Find where the given text appears and provide that cell's center as [x, y] coordinate. 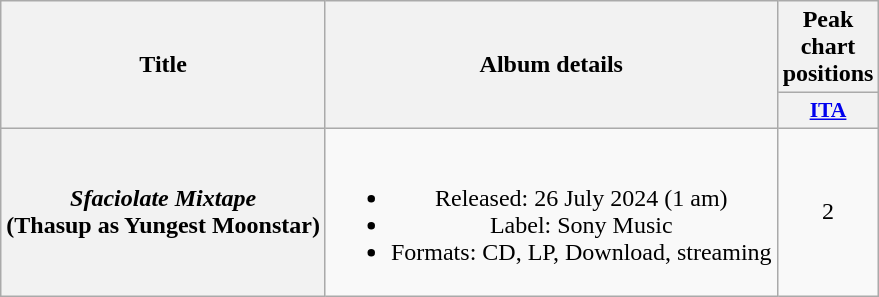
2 [828, 212]
Title [164, 65]
Peak chart positions [828, 47]
ITA [828, 111]
Sfaciolate Mixtape(Thasup as Yungest Moonstar) [164, 212]
Released: 26 July 2024 (1 am)Label: Sony MusicFormats: CD, LP, Download, streaming [551, 212]
Album details [551, 65]
